From the cell containing the given text, extract its center point as [x, y] coordinate. 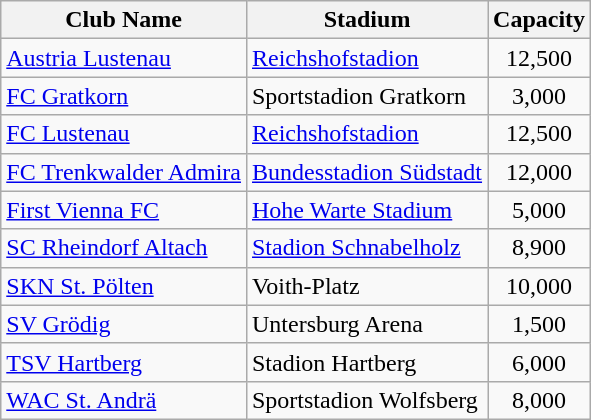
Stadion Schnabelholz [366, 248]
8,000 [540, 400]
3,000 [540, 96]
Sportstadion Gratkorn [366, 96]
5,000 [540, 210]
Untersburg Arena [366, 324]
FC Lustenau [124, 134]
SKN St. Pölten [124, 286]
Capacity [540, 20]
First Vienna FC [124, 210]
FC Trenkwalder Admira [124, 172]
Bundesstadion Südstadt [366, 172]
TSV Hartberg [124, 362]
10,000 [540, 286]
Voith-Platz [366, 286]
1,500 [540, 324]
Club Name [124, 20]
Hohe Warte Stadium [366, 210]
FC Gratkorn [124, 96]
Stadium [366, 20]
8,900 [540, 248]
WAC St. Andrä [124, 400]
Stadion Hartberg [366, 362]
Sportstadion Wolfsberg [366, 400]
SV Grödig [124, 324]
SC Rheindorf Altach [124, 248]
12,000 [540, 172]
Austria Lustenau [124, 58]
6,000 [540, 362]
